Output the [x, y] coordinate of the center of the cell containing the given text.  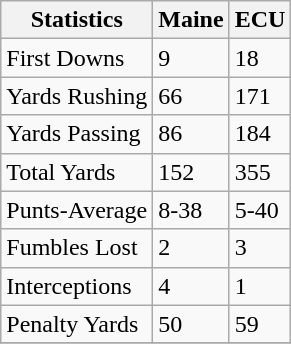
ECU [260, 20]
66 [191, 96]
Yards Rushing [77, 96]
152 [191, 172]
50 [191, 324]
Interceptions [77, 286]
9 [191, 58]
86 [191, 134]
2 [191, 248]
5-40 [260, 210]
1 [260, 286]
Fumbles Lost [77, 248]
Punts-Average [77, 210]
First Downs [77, 58]
171 [260, 96]
18 [260, 58]
4 [191, 286]
Penalty Yards [77, 324]
Total Yards [77, 172]
Statistics [77, 20]
Maine [191, 20]
355 [260, 172]
184 [260, 134]
8-38 [191, 210]
Yards Passing [77, 134]
3 [260, 248]
59 [260, 324]
